Capture the cell that displays the provided text and extract its [X, Y] central coordinate. 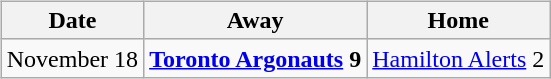
Home [458, 20]
Date [72, 20]
Toronto Argonauts 9 [256, 58]
November 18 [72, 58]
Hamilton Alerts 2 [458, 58]
Away [256, 20]
